Find where the given text appears and provide that cell's center as [x, y] coordinate. 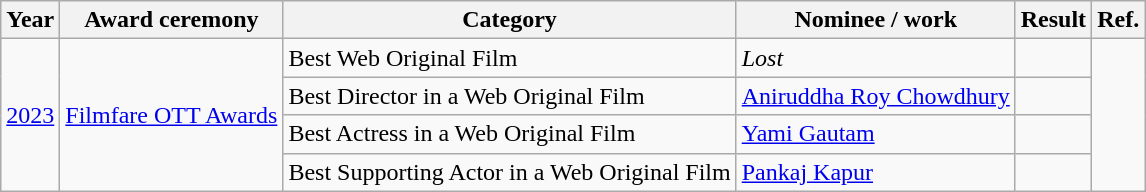
Best Supporting Actor in a Web Original Film [510, 172]
Yami Gautam [876, 134]
Pankaj Kapur [876, 172]
Lost [876, 58]
Ref. [1118, 20]
Aniruddha Roy Chowdhury [876, 96]
Nominee / work [876, 20]
Best Director in a Web Original Film [510, 96]
Category [510, 20]
Result [1053, 20]
Best Web Original Film [510, 58]
2023 [30, 115]
Filmfare OTT Awards [172, 115]
Year [30, 20]
Best Actress in a Web Original Film [510, 134]
Award ceremony [172, 20]
